Output the (X, Y) coordinate of the center of the cell containing the given text.  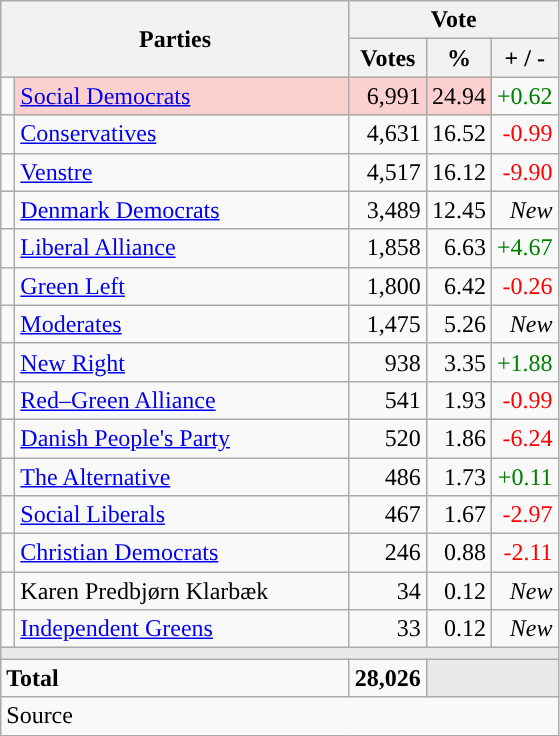
6.42 (458, 286)
6.63 (458, 248)
1,858 (388, 248)
0.88 (458, 553)
5.26 (458, 324)
1,800 (388, 286)
-9.90 (524, 172)
1.73 (458, 477)
Independent Greens (182, 629)
Social Liberals (182, 515)
Vote (454, 20)
Venstre (182, 172)
24.94 (458, 96)
+1.88 (524, 362)
Danish People's Party (182, 438)
16.12 (458, 172)
16.52 (458, 134)
246 (388, 553)
The Alternative (182, 477)
938 (388, 362)
-2.97 (524, 515)
33 (388, 629)
Social Democrats (182, 96)
467 (388, 515)
Total (176, 678)
6,991 (388, 96)
+0.11 (524, 477)
+4.67 (524, 248)
1,475 (388, 324)
Liberal Alliance (182, 248)
% (458, 58)
1.67 (458, 515)
Moderates (182, 324)
541 (388, 400)
Votes (388, 58)
486 (388, 477)
-0.26 (524, 286)
Green Left (182, 286)
Source (280, 716)
28,026 (388, 678)
Conservatives (182, 134)
1.86 (458, 438)
-6.24 (524, 438)
-2.11 (524, 553)
12.45 (458, 210)
+0.62 (524, 96)
New Right (182, 362)
4,631 (388, 134)
Parties (176, 39)
3,489 (388, 210)
Christian Democrats (182, 553)
34 (388, 591)
Denmark Democrats (182, 210)
Karen Predbjørn Klarbæk (182, 591)
1.93 (458, 400)
520 (388, 438)
Red–Green Alliance (182, 400)
+ / - (524, 58)
4,517 (388, 172)
3.35 (458, 362)
